From the cell containing the given text, extract its center point as (X, Y) coordinate. 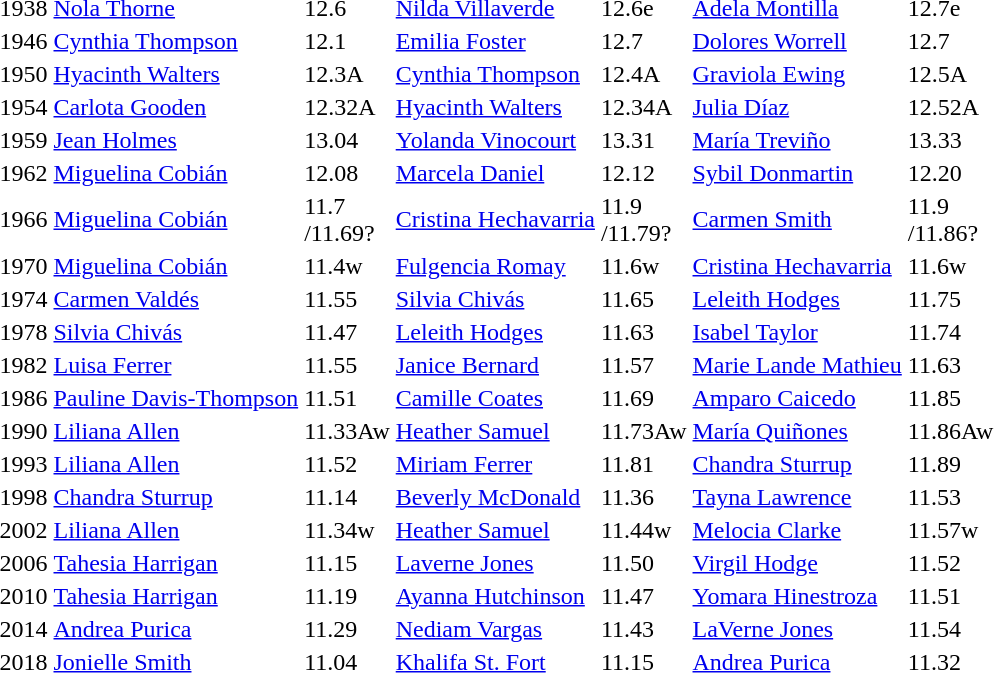
11.57 (644, 365)
Luisa Ferrer (176, 365)
12.08 (348, 173)
11.6w (644, 266)
Fulgencia Romay (495, 266)
11.14 (348, 497)
Carmen Valdés (176, 299)
Janice Bernard (495, 365)
Jean Holmes (176, 140)
Miriam Ferrer (495, 464)
11.43 (644, 629)
Isabel Taylor (797, 332)
11.19 (348, 596)
12.7 (644, 41)
María Quiñones (797, 431)
Tayna Lawrence (797, 497)
Carlota Gooden (176, 107)
Laverne Jones (495, 563)
12.1 (348, 41)
11.52 (348, 464)
11.69 (644, 398)
Carmen Smith (797, 220)
Andrea Purica (176, 629)
12.34A (644, 107)
Beverly McDonald (495, 497)
Emilia Foster (495, 41)
LaVerne Jones (797, 629)
11.15 (348, 563)
13.31 (644, 140)
11.9/11.79? (644, 220)
12.3A (348, 74)
13.04 (348, 140)
Sybil Donmartin (797, 173)
11.33Aw (348, 431)
Julia Díaz (797, 107)
María Treviño (797, 140)
12.32A (348, 107)
Graviola Ewing (797, 74)
12.4A (644, 74)
Ayanna Hutchinson (495, 596)
11.81 (644, 464)
11.29 (348, 629)
11.51 (348, 398)
Yolanda Vinocourt (495, 140)
12.12 (644, 173)
11.63 (644, 332)
Amparo Caicedo (797, 398)
11.50 (644, 563)
11.34w (348, 530)
11.44w (644, 530)
11.73Aw (644, 431)
Pauline Davis-Thompson (176, 398)
11.36 (644, 497)
11.4w (348, 266)
11.7/11.69? (348, 220)
Marie Lande Mathieu (797, 365)
Virgil Hodge (797, 563)
Dolores Worrell (797, 41)
11.65 (644, 299)
Melocia Clarke (797, 530)
Yomara Hinestroza (797, 596)
Camille Coates (495, 398)
Marcela Daniel (495, 173)
Nediam Vargas (495, 629)
